Return the (X, Y) coordinate for the center point of the cell that contains the specified text.  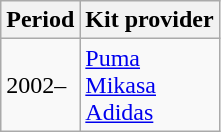
Period (40, 20)
Kit provider (150, 20)
2002– (40, 85)
PumaMikasaAdidas (150, 85)
